Capture the cell that displays the provided text and extract its (X, Y) central coordinate. 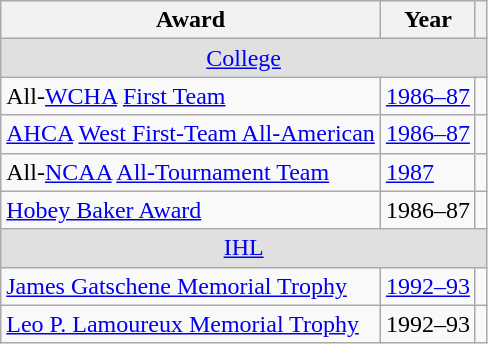
All-WCHA First Team (191, 96)
Leo P. Lamoureux Memorial Trophy (191, 324)
All-NCAA All-Tournament Team (191, 172)
AHCA West First-Team All-American (191, 134)
James Gatschene Memorial Trophy (191, 286)
Year (428, 20)
IHL (244, 248)
1987 (428, 172)
Hobey Baker Award (191, 210)
Award (191, 20)
College (244, 58)
